Identify which cell holds the provided text, then report its (X, Y) central coordinate. 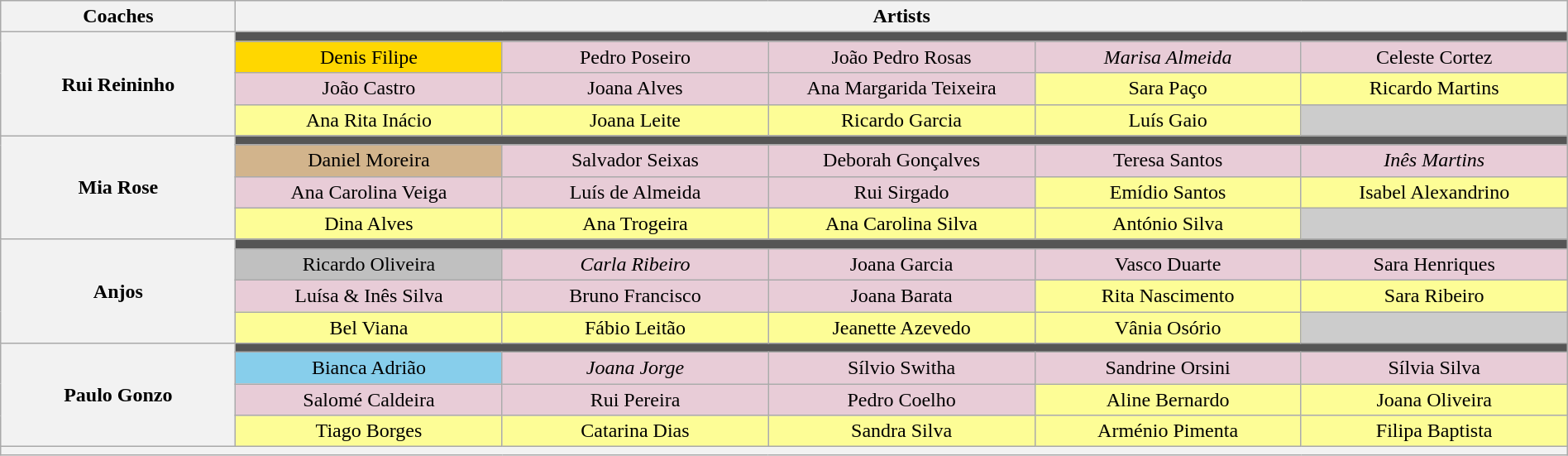
Luísa & Inês Silva (369, 295)
Arménio Pimenta (1168, 431)
Sara Ribeiro (1434, 295)
Sara Henriques (1434, 264)
Sílvio Switha (901, 368)
Bel Viana (369, 327)
Anjos (118, 291)
Rui Reininho (118, 84)
Dina Alves (369, 223)
Coaches (118, 17)
Teresa Santos (1168, 161)
Luís Gaio (1168, 120)
Ricardo Martins (1434, 89)
Artists (901, 17)
Catarina Dias (635, 431)
Ricardo Garcia (901, 120)
Pedro Coelho (901, 400)
Joana Barata (901, 295)
Fábio Leitão (635, 327)
Deborah Gonçalves (901, 161)
Aline Bernardo (1168, 400)
Sílvia Silva (1434, 368)
Paulo Gonzo (118, 396)
Ana Carolina Silva (901, 223)
Salvador Seixas (635, 161)
Tiago Borges (369, 431)
Luís de Almeida (635, 192)
Sara Paço (1168, 89)
Filipa Baptista (1434, 431)
Mia Rose (118, 187)
Joana Leite (635, 120)
Celeste Cortez (1434, 57)
Joana Oliveira (1434, 400)
Bruno Francisco (635, 295)
Jeanette Azevedo (901, 327)
Bianca Adrião (369, 368)
Isabel Alexandrino (1434, 192)
Rui Sirgado (901, 192)
Ricardo Oliveira (369, 264)
Sandrine Orsini (1168, 368)
João Pedro Rosas (901, 57)
Vasco Duarte (1168, 264)
Ana Margarida Teixeira (901, 89)
Emídio Santos (1168, 192)
Ana Rita Inácio (369, 120)
António Silva (1168, 223)
Sandra Silva (901, 431)
Ana Carolina Veiga (369, 192)
Vânia Osório (1168, 327)
Carla Ribeiro (635, 264)
Marisa Almeida (1168, 57)
Daniel Moreira (369, 161)
Inês Martins (1434, 161)
Joana Jorge (635, 368)
Salomé Caldeira (369, 400)
Ana Trogeira (635, 223)
Pedro Poseiro (635, 57)
João Castro (369, 89)
Rita Nascimento (1168, 295)
Joana Alves (635, 89)
Joana Garcia (901, 264)
Rui Pereira (635, 400)
Denis Filipe (369, 57)
